Output the [x, y] coordinate of the center of the cell containing the given text.  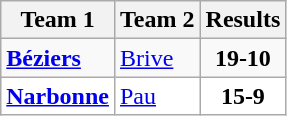
Team 2 [157, 20]
Narbonne [58, 96]
15-9 [243, 96]
19-10 [243, 58]
Results [243, 20]
Team 1 [58, 20]
Brive [157, 58]
Pau [157, 96]
Béziers [58, 58]
